Provide the (X, Y) coordinate of the cell's center where the given text is located.  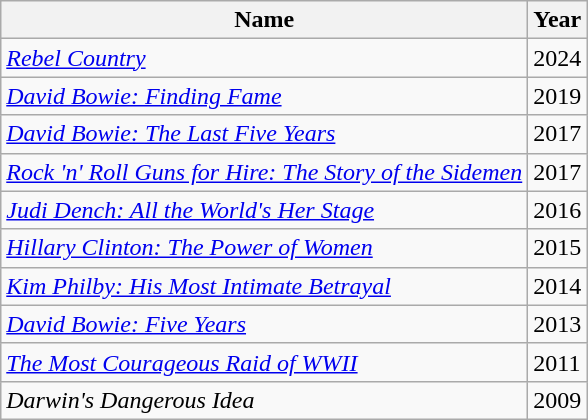
2011 (558, 362)
Darwin's Dangerous Idea (264, 400)
2014 (558, 286)
Hillary Clinton: The Power of Women (264, 248)
2013 (558, 324)
The Most Courageous Raid of WWII (264, 362)
2019 (558, 96)
David Bowie: Finding Fame (264, 96)
2016 (558, 210)
Name (264, 20)
Kim Philby: His Most Intimate Betrayal (264, 286)
David Bowie: Five Years (264, 324)
David Bowie: The Last Five Years (264, 134)
Judi Dench: All the World's Her Stage (264, 210)
Rebel Country (264, 58)
2009 (558, 400)
2015 (558, 248)
2024 (558, 58)
Year (558, 20)
Rock 'n' Roll Guns for Hire: The Story of the Sidemen (264, 172)
